Extract the (X, Y) coordinate from the center of the cell holding the provided text.  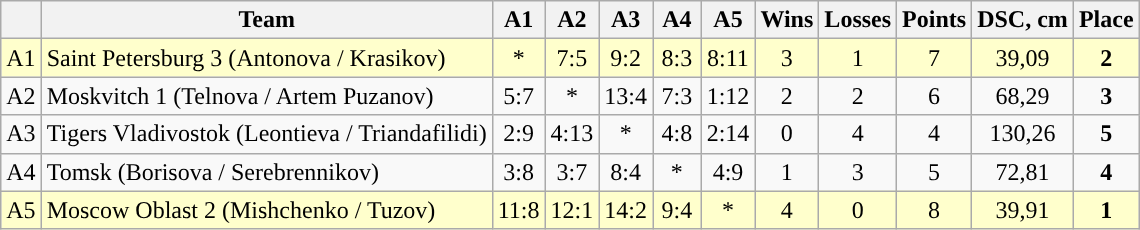
5:7 (518, 96)
8:4 (626, 172)
11:8 (518, 210)
8 (934, 210)
9:2 (626, 58)
8:3 (678, 58)
Moscow Oblast 2 (Mishchenko / Tuzov) (266, 210)
Losses (858, 20)
4:9 (728, 172)
Saint Petersburg 3 (Antonova / Krasikov) (266, 58)
Tigers Vladivostok (Leontieva / Triandafilidi) (266, 134)
Moskvitch 1 (Telnova / Artem Puzanov) (266, 96)
3:8 (518, 172)
7:3 (678, 96)
9:4 (678, 210)
Team (266, 20)
6 (934, 96)
39,91 (1023, 210)
68,29 (1023, 96)
7:5 (572, 58)
8:11 (728, 58)
3:7 (572, 172)
Wins (787, 20)
13:4 (626, 96)
72,81 (1023, 172)
39,09 (1023, 58)
130,26 (1023, 134)
14:2 (626, 210)
12:1 (572, 210)
7 (934, 58)
Tomsk (Borisova / Serebrennikov) (266, 172)
2:14 (728, 134)
Place (1106, 20)
2:9 (518, 134)
4:13 (572, 134)
DSC, cm (1023, 20)
1:12 (728, 96)
Points (934, 20)
4:8 (678, 134)
